From the cell containing the given text, extract its center point as (x, y) coordinate. 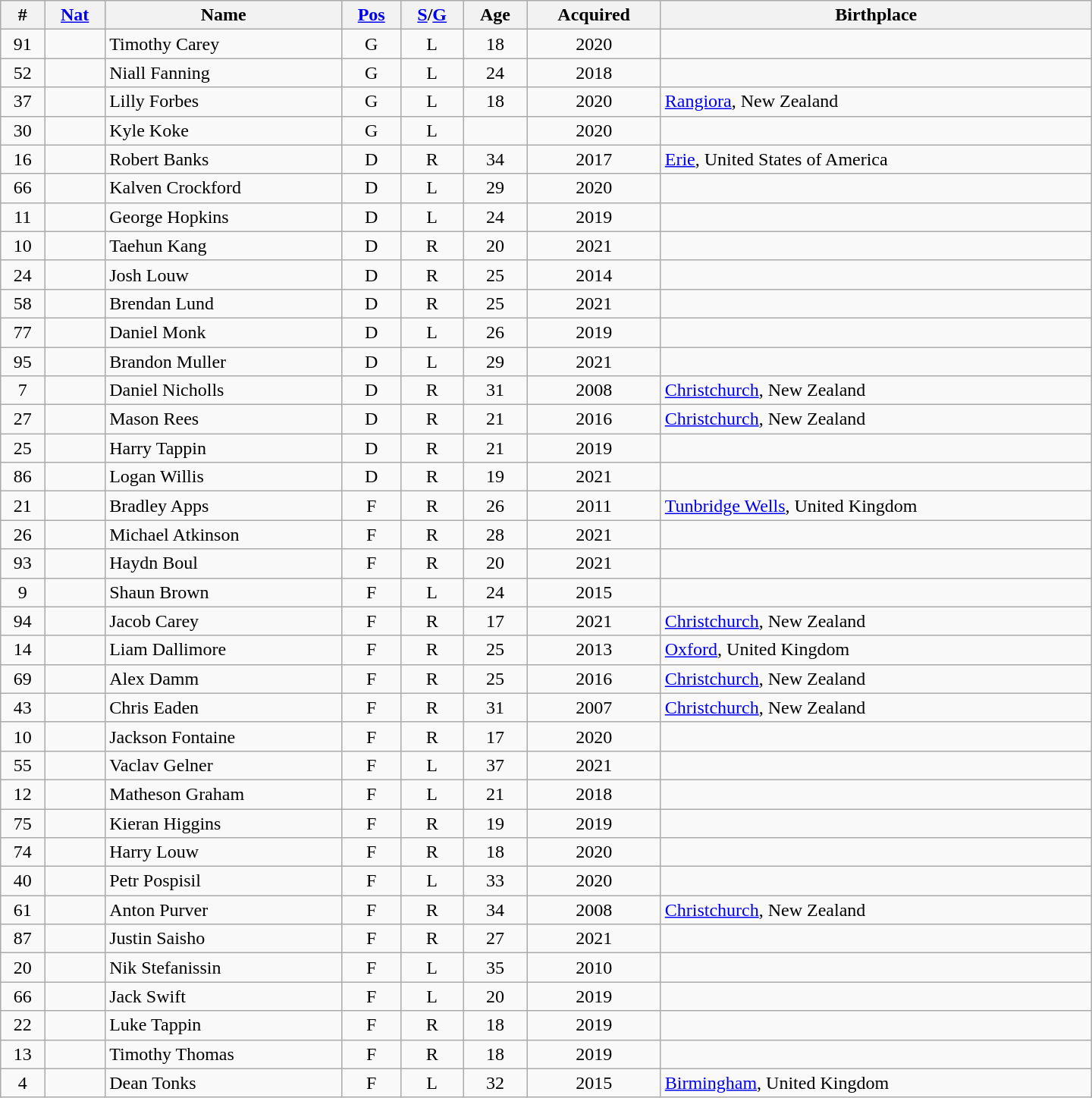
87 (23, 939)
Robert Banks (224, 159)
Dean Tonks (224, 1083)
Name (224, 15)
Nik Stefanissin (224, 968)
Michael Atkinson (224, 535)
Daniel Nicholls (224, 391)
13 (23, 1054)
Niall Fanning (224, 73)
58 (23, 303)
40 (23, 881)
7 (23, 391)
2017 (594, 159)
Brendan Lund (224, 303)
Liam Dallimore (224, 650)
Petr Pospisil (224, 881)
55 (23, 765)
Matheson Graham (224, 794)
16 (23, 159)
32 (495, 1083)
Birthplace (876, 15)
Tunbridge Wells, United Kingdom (876, 506)
35 (495, 968)
Timothy Thomas (224, 1054)
2014 (594, 274)
91 (23, 44)
86 (23, 477)
75 (23, 823)
Pos (372, 15)
12 (23, 794)
Kyle Koke (224, 130)
2007 (594, 707)
Jacob Carey (224, 621)
George Hopkins (224, 217)
Luke Tappin (224, 1025)
14 (23, 650)
95 (23, 362)
Timothy Carey (224, 44)
11 (23, 217)
43 (23, 707)
33 (495, 881)
Vaclav Gelner (224, 765)
S/G (432, 15)
Alex Damm (224, 679)
Erie, United States of America (876, 159)
2013 (594, 650)
28 (495, 535)
Lilly Forbes (224, 102)
Logan Willis (224, 477)
Anton Purver (224, 910)
Josh Louw (224, 274)
77 (23, 332)
Chris Eaden (224, 707)
Harry Tappin (224, 448)
69 (23, 679)
30 (23, 130)
22 (23, 1025)
Daniel Monk (224, 332)
Brandon Muller (224, 362)
Bradley Apps (224, 506)
2010 (594, 968)
93 (23, 563)
Age (495, 15)
Birmingham, United Kingdom (876, 1083)
Oxford, United Kingdom (876, 650)
Haydn Boul (224, 563)
2011 (594, 506)
Kalven Crockford (224, 188)
Shaun Brown (224, 592)
4 (23, 1083)
61 (23, 910)
Kieran Higgins (224, 823)
Taehun Kang (224, 246)
# (23, 15)
94 (23, 621)
74 (23, 852)
Nat (75, 15)
52 (23, 73)
Jack Swift (224, 996)
Rangiora, New Zealand (876, 102)
Mason Rees (224, 419)
Acquired (594, 15)
Justin Saisho (224, 939)
9 (23, 592)
Jackson Fontaine (224, 736)
Harry Louw (224, 852)
